Pinpoint the cell where the given text exists, returning its (X, Y) midpoint coordinate. 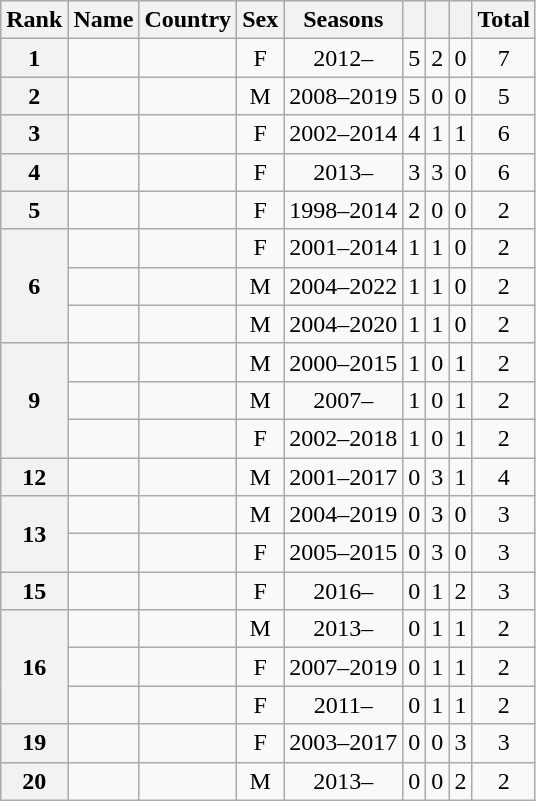
2004–2020 (344, 324)
15 (34, 591)
12 (34, 477)
2004–2022 (344, 286)
Rank (34, 20)
2001–2014 (344, 248)
Name (104, 20)
13 (34, 534)
2000–2015 (344, 362)
Country (188, 20)
Total (504, 20)
2011– (344, 705)
2008–2019 (344, 96)
2012– (344, 58)
2001–2017 (344, 477)
16 (34, 667)
2004–2019 (344, 515)
1998–2014 (344, 210)
19 (34, 743)
9 (34, 400)
2002–2014 (344, 134)
2005–2015 (344, 553)
2003–2017 (344, 743)
2007–2019 (344, 667)
2002–2018 (344, 438)
Seasons (344, 20)
2007– (344, 400)
20 (34, 781)
Sex (260, 20)
7 (504, 58)
2016– (344, 591)
